For the text-containing cell, return its midpoint in [X, Y] coordinate format. 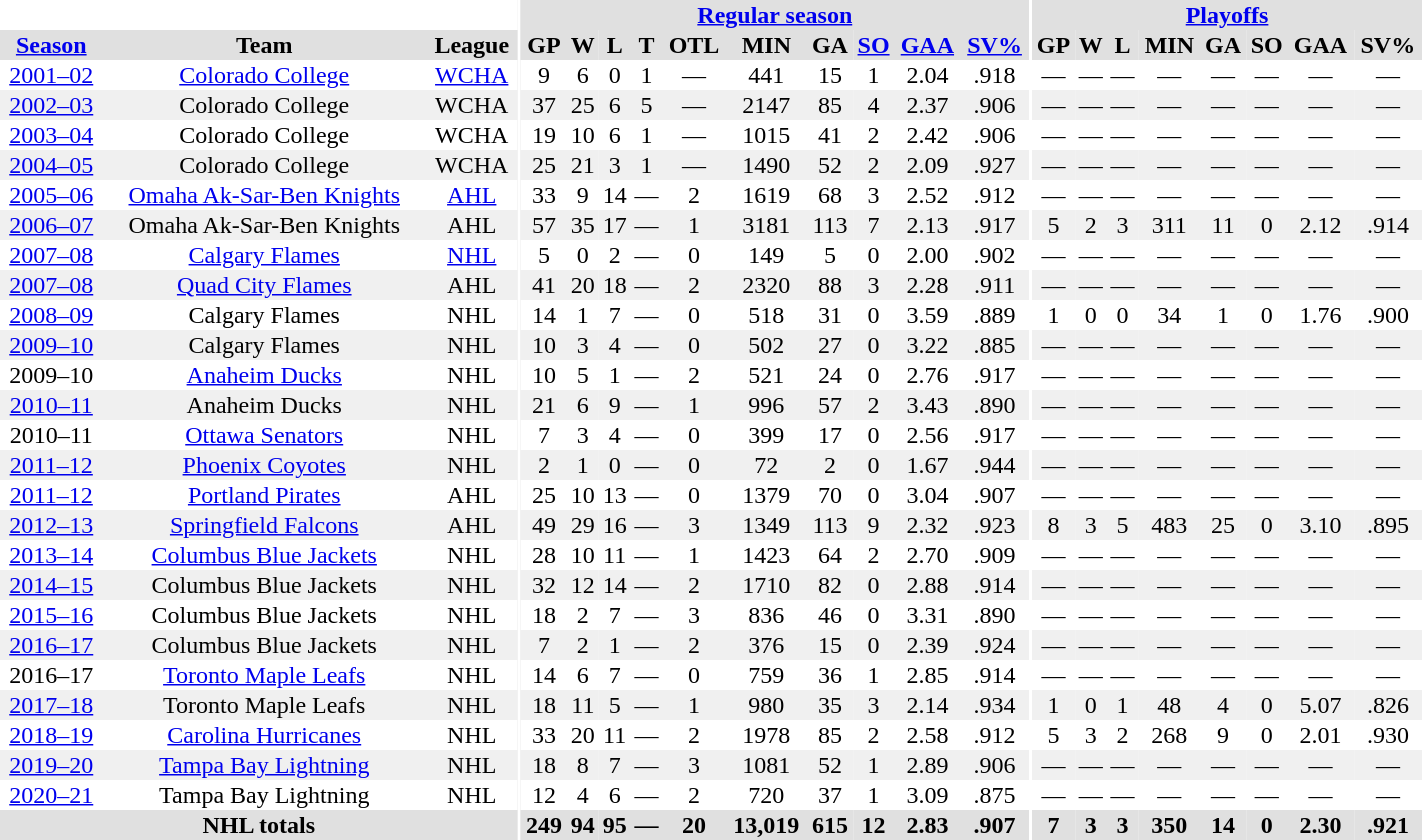
49 [544, 525]
72 [766, 465]
.934 [995, 705]
13,019 [766, 825]
Quad City Flames [264, 285]
502 [766, 345]
64 [830, 555]
2.04 [927, 75]
46 [830, 615]
95 [615, 825]
615 [830, 825]
1423 [766, 555]
.911 [995, 285]
24 [830, 375]
3.04 [927, 495]
2.42 [927, 135]
34 [1169, 315]
2014–15 [52, 585]
32 [544, 585]
3.31 [927, 615]
.902 [995, 255]
149 [766, 255]
70 [830, 495]
OTL [694, 45]
2019–20 [52, 765]
1349 [766, 525]
19 [544, 135]
483 [1169, 525]
Playoffs [1227, 15]
2018–19 [52, 735]
3181 [766, 225]
399 [766, 435]
2013–14 [52, 555]
1490 [766, 165]
2004–05 [52, 165]
2.00 [927, 255]
.918 [995, 75]
249 [544, 825]
28 [544, 555]
.909 [995, 555]
350 [1169, 825]
2005–06 [52, 195]
League [472, 45]
311 [1169, 225]
2.56 [927, 435]
268 [1169, 735]
3.43 [927, 405]
2.37 [927, 105]
Team [264, 45]
2320 [766, 285]
2015–16 [52, 615]
376 [766, 645]
Phoenix Coyotes [264, 465]
T [647, 45]
27 [830, 345]
2.52 [927, 195]
Ottawa Senators [264, 435]
16 [615, 525]
996 [766, 405]
2.12 [1320, 225]
2.85 [927, 675]
.875 [995, 795]
2.39 [927, 645]
1710 [766, 585]
29 [583, 525]
.930 [1388, 735]
2.88 [927, 585]
759 [766, 675]
Carolina Hurricanes [264, 735]
2.58 [927, 735]
.889 [995, 315]
.826 [1388, 705]
2012–13 [52, 525]
2002–03 [52, 105]
.927 [995, 165]
68 [830, 195]
NHL totals [259, 825]
94 [583, 825]
3.10 [1320, 525]
2008–09 [52, 315]
3.22 [927, 345]
980 [766, 705]
Portland Pirates [264, 495]
1.76 [1320, 315]
2.13 [927, 225]
.944 [995, 465]
5.07 [1320, 705]
2003–04 [52, 135]
720 [766, 795]
2.09 [927, 165]
518 [766, 315]
.885 [995, 345]
2017–18 [52, 705]
2.01 [1320, 735]
.895 [1388, 525]
Season [52, 45]
2.89 [927, 765]
2147 [766, 105]
2.14 [927, 705]
1015 [766, 135]
2006–07 [52, 225]
3.59 [927, 315]
2.76 [927, 375]
1379 [766, 495]
36 [830, 675]
836 [766, 615]
2001–02 [52, 75]
2.28 [927, 285]
2.30 [1320, 825]
2.70 [927, 555]
13 [615, 495]
.921 [1388, 825]
88 [830, 285]
3.09 [927, 795]
Springfield Falcons [264, 525]
82 [830, 585]
.900 [1388, 315]
Regular season [775, 15]
521 [766, 375]
48 [1169, 705]
2020–21 [52, 795]
31 [830, 315]
1978 [766, 735]
.924 [995, 645]
.923 [995, 525]
2.32 [927, 525]
1619 [766, 195]
1081 [766, 765]
1.67 [927, 465]
441 [766, 75]
2.83 [927, 825]
